From the cell containing the given text, extract its center point as (X, Y) coordinate. 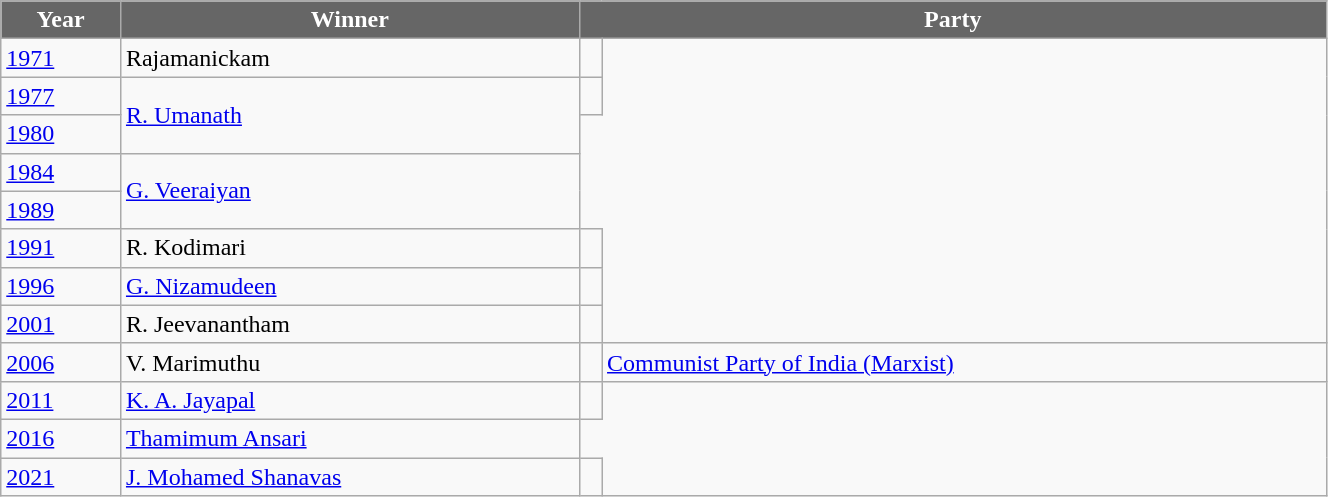
K. A. Jayapal (350, 400)
1984 (61, 172)
J. Mohamed Shanavas (350, 477)
1977 (61, 96)
G. Nizamudeen (350, 286)
2001 (61, 324)
2011 (61, 400)
R. Umanath (350, 115)
1971 (61, 58)
1989 (61, 210)
1980 (61, 134)
2006 (61, 362)
Year (61, 20)
R. Kodimari (350, 248)
2021 (61, 477)
Winner (350, 20)
Communist Party of India (Marxist) (964, 362)
Thamimum Ansari (350, 438)
Rajamanickam (350, 58)
1996 (61, 286)
V. Marimuthu (350, 362)
2016 (61, 438)
Party (952, 20)
R. Jeevanantham (350, 324)
G. Veeraiyan (350, 191)
1991 (61, 248)
